Extract the (X, Y) coordinate from the center of the cell holding the provided text.  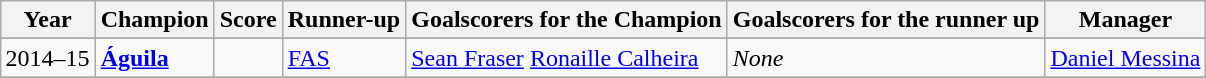
Águila (154, 58)
Runner-up (344, 20)
Year (48, 20)
Daniel Messina (1126, 58)
Manager (1126, 20)
FAS (344, 58)
2014–15 (48, 58)
Sean Fraser Ronaille Calheira (566, 58)
None (886, 58)
Goalscorers for the Champion (566, 20)
Score (248, 20)
Goalscorers for the runner up (886, 20)
Champion (154, 20)
